Determine the [x, y] coordinate at the center of the cell enclosing the given text.  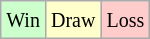
Win [24, 20]
Draw [72, 20]
Loss [126, 20]
